Return [x, y] of the center of cell containing provided text 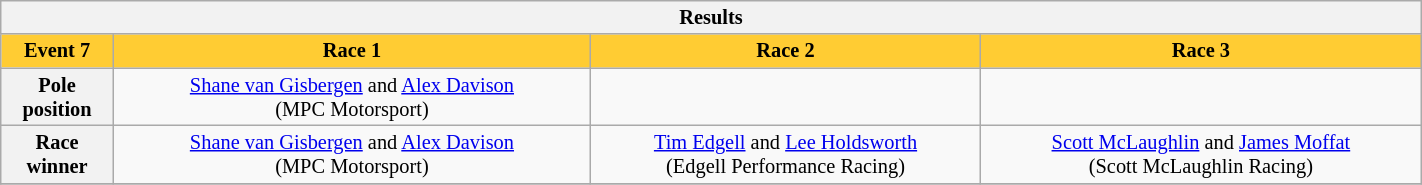
Poleposition [58, 97]
Scott McLaughlin and James Moffat(Scott McLaughlin Racing) [1202, 154]
Event 7 [58, 51]
Tim Edgell and Lee Holdsworth(Edgell Performance Racing) [786, 154]
Race 2 [786, 51]
Racewinner [58, 154]
Race 1 [352, 51]
Results [711, 17]
Race 3 [1202, 51]
